Detect which cell encompasses the target text, then output its [x, y] center coordinate. 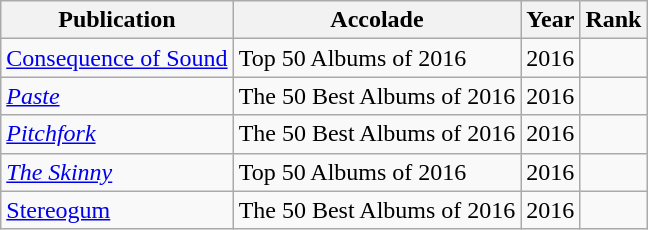
Consequence of Sound [117, 58]
The Skinny [117, 172]
Pitchfork [117, 134]
Accolade [377, 20]
Year [550, 20]
Stereogum [117, 210]
Publication [117, 20]
Rank [614, 20]
Paste [117, 96]
